Return (X, Y) of the center of cell containing provided text 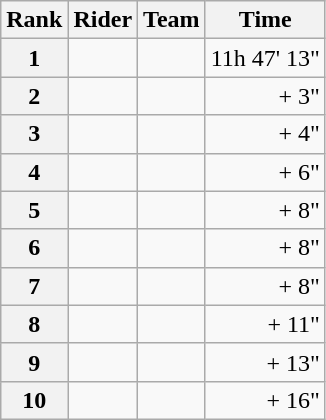
8 (34, 324)
Rank (34, 20)
+ 11" (265, 324)
6 (34, 248)
+ 3" (265, 96)
Rider (103, 20)
Time (265, 20)
+ 4" (265, 134)
+ 16" (265, 400)
+ 6" (265, 172)
+ 13" (265, 362)
Team (172, 20)
4 (34, 172)
10 (34, 400)
7 (34, 286)
2 (34, 96)
5 (34, 210)
3 (34, 134)
9 (34, 362)
1 (34, 58)
11h 47' 13" (265, 58)
